Determine the (x, y) coordinate at the center of the cell enclosing the given text.  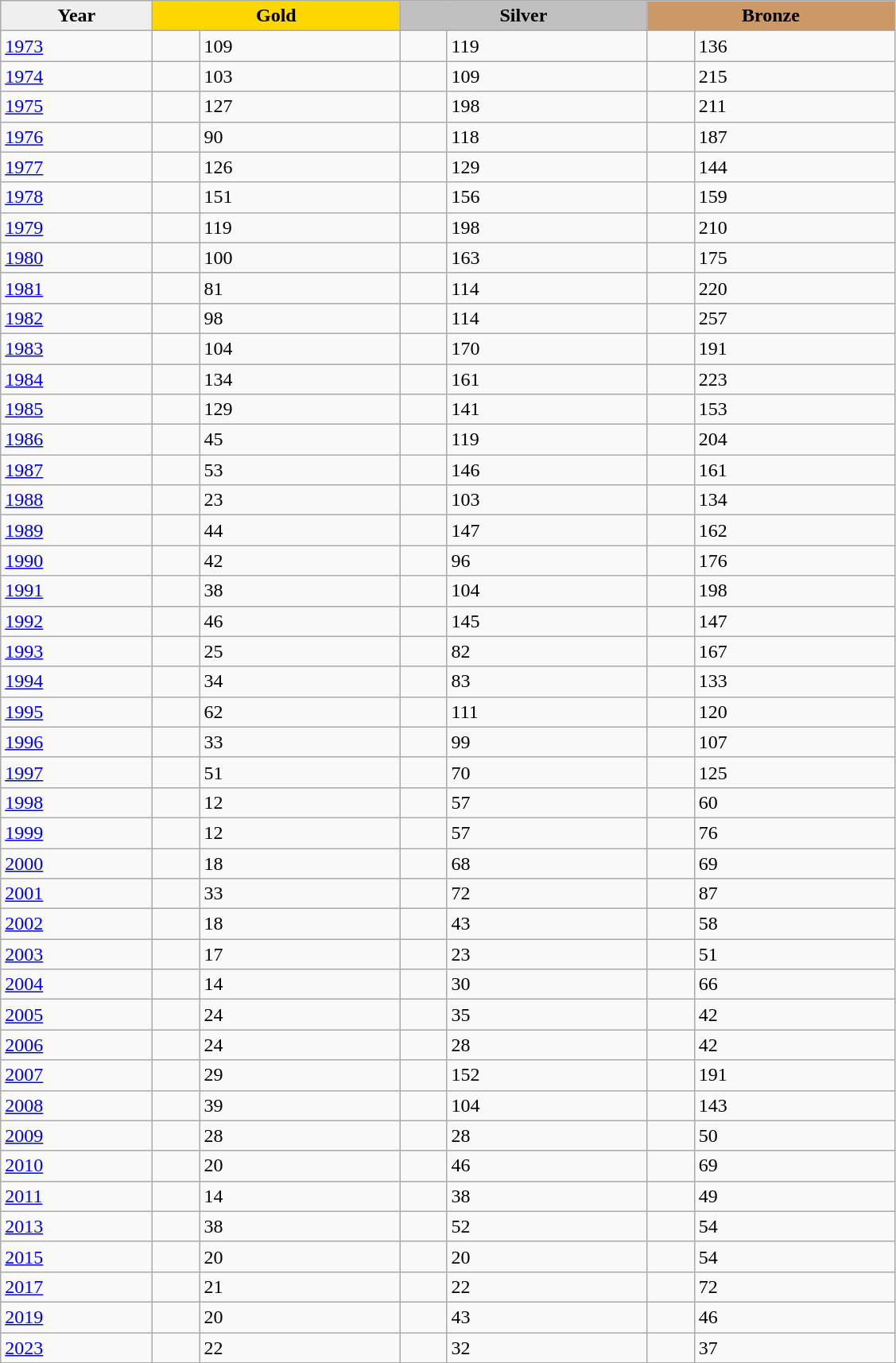
2019 (76, 1317)
187 (794, 137)
1982 (76, 318)
159 (794, 197)
1992 (76, 621)
141 (547, 410)
1977 (76, 167)
1990 (76, 561)
145 (547, 621)
220 (794, 288)
143 (794, 1105)
162 (794, 530)
2003 (76, 954)
35 (547, 1015)
1978 (76, 197)
223 (794, 379)
167 (794, 651)
211 (794, 107)
1986 (76, 440)
2000 (76, 863)
Year (76, 16)
25 (300, 651)
81 (300, 288)
176 (794, 561)
30 (547, 984)
29 (300, 1075)
82 (547, 651)
152 (547, 1075)
83 (547, 681)
76 (794, 833)
126 (300, 167)
90 (300, 137)
153 (794, 410)
52 (547, 1226)
175 (794, 258)
2013 (76, 1226)
21 (300, 1287)
120 (794, 712)
107 (794, 742)
257 (794, 318)
32 (547, 1348)
151 (300, 197)
144 (794, 167)
1981 (76, 288)
1997 (76, 772)
Silver (523, 16)
163 (547, 258)
1985 (76, 410)
1979 (76, 227)
1980 (76, 258)
44 (300, 530)
Gold (277, 16)
2008 (76, 1105)
1974 (76, 76)
1991 (76, 591)
125 (794, 772)
58 (794, 924)
1983 (76, 348)
146 (547, 470)
53 (300, 470)
111 (547, 712)
96 (547, 561)
1984 (76, 379)
2007 (76, 1075)
1995 (76, 712)
2017 (76, 1287)
2010 (76, 1166)
170 (547, 348)
2023 (76, 1348)
1988 (76, 500)
215 (794, 76)
1993 (76, 651)
2005 (76, 1015)
66 (794, 984)
1999 (76, 833)
1987 (76, 470)
2011 (76, 1196)
Bronze (771, 16)
1973 (76, 46)
118 (547, 137)
70 (547, 772)
2015 (76, 1256)
136 (794, 46)
1994 (76, 681)
37 (794, 1348)
127 (300, 107)
2001 (76, 894)
68 (547, 863)
45 (300, 440)
39 (300, 1105)
156 (547, 197)
100 (300, 258)
60 (794, 802)
87 (794, 894)
99 (547, 742)
2009 (76, 1136)
49 (794, 1196)
50 (794, 1136)
98 (300, 318)
133 (794, 681)
1976 (76, 137)
1975 (76, 107)
2002 (76, 924)
1998 (76, 802)
1996 (76, 742)
2006 (76, 1045)
1989 (76, 530)
204 (794, 440)
62 (300, 712)
210 (794, 227)
2004 (76, 984)
17 (300, 954)
34 (300, 681)
